Find where the given text appears and provide that cell's center as (x, y) coordinate. 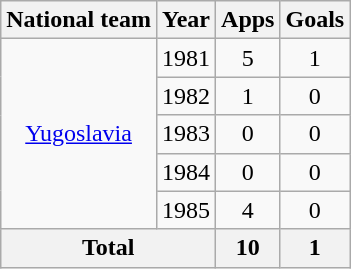
1981 (186, 58)
1984 (186, 172)
1985 (186, 210)
5 (248, 58)
10 (248, 248)
Year (186, 20)
4 (248, 210)
Total (108, 248)
Goals (315, 20)
1983 (186, 134)
National team (79, 20)
1982 (186, 96)
Apps (248, 20)
Yugoslavia (79, 134)
